Search for the cell housing the specified text and yield its [x, y] center coordinate. 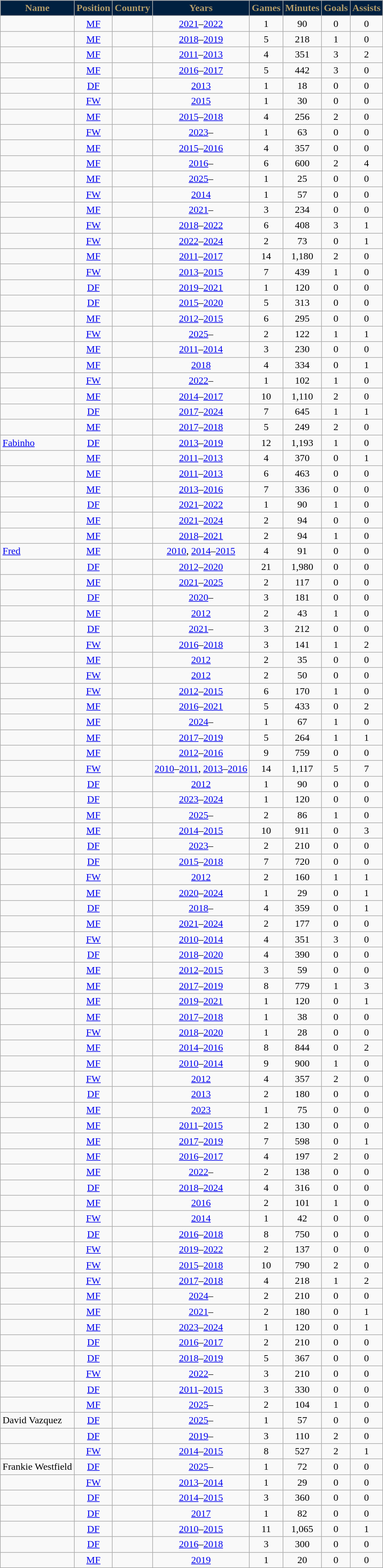
David Vazquez [38, 1420]
212 [302, 629]
21 [266, 567]
197 [302, 1156]
2018–2022 [201, 225]
170 [302, 691]
1,117 [302, 769]
Position [93, 8]
67 [302, 722]
750 [302, 1234]
2014–2017 [201, 396]
2020– [201, 598]
Country [133, 8]
2018–2021 [201, 536]
2010–2015 [201, 1529]
Frankie Westfield [38, 1467]
2019– [201, 1435]
2011–2017 [201, 256]
2018 [201, 365]
645 [302, 411]
63 [302, 132]
2012–2020 [201, 567]
2013–2016 [201, 489]
900 [302, 1063]
2019 [201, 1560]
177 [302, 923]
59 [302, 970]
86 [302, 815]
336 [302, 489]
181 [302, 598]
117 [302, 582]
35 [302, 660]
2021–2025 [201, 582]
256 [302, 117]
408 [302, 225]
2023 [201, 1110]
Minutes [302, 8]
30 [302, 101]
2013–2014 [201, 1482]
138 [302, 1172]
2017 [201, 1513]
130 [302, 1125]
911 [302, 830]
360 [302, 1498]
779 [302, 986]
110 [302, 1435]
43 [302, 613]
316 [302, 1188]
25 [302, 179]
38 [302, 1017]
359 [302, 908]
28 [302, 1032]
2015–2020 [201, 303]
334 [302, 365]
2013–2015 [201, 272]
600 [302, 163]
2016 [201, 1203]
759 [302, 753]
295 [302, 318]
2016– [201, 163]
12 [266, 442]
300 [302, 1544]
42 [302, 1219]
264 [302, 738]
844 [302, 1048]
2019–2022 [201, 1250]
2010–2011, 2013–2016 [201, 769]
2015 [201, 101]
1,065 [302, 1529]
720 [302, 861]
390 [302, 955]
2011–2014 [201, 349]
104 [302, 1405]
141 [302, 644]
234 [302, 210]
1,193 [302, 442]
2015–2016 [201, 148]
Years [201, 8]
1,980 [302, 567]
370 [302, 458]
91 [302, 551]
2018–2024 [201, 1188]
Fred [38, 551]
Name [38, 8]
330 [302, 1389]
160 [302, 877]
75 [302, 1110]
598 [302, 1141]
790 [302, 1265]
2010, 2014–2015 [201, 551]
463 [302, 474]
367 [302, 1358]
Games [266, 8]
2017–2024 [201, 411]
82 [302, 1513]
442 [302, 70]
2016–2021 [201, 707]
439 [302, 272]
527 [302, 1451]
1,110 [302, 396]
249 [302, 427]
11 [266, 1529]
50 [302, 675]
2012–2016 [201, 753]
2022–2024 [201, 241]
102 [302, 380]
2014–2016 [201, 1048]
2020–2024 [201, 892]
313 [302, 303]
1,180 [302, 256]
Goals [336, 8]
72 [302, 1467]
Assists [366, 8]
101 [302, 1203]
230 [302, 349]
20 [302, 1560]
18 [302, 86]
122 [302, 334]
73 [302, 241]
Fabinho [38, 442]
137 [302, 1250]
2013–2019 [201, 442]
433 [302, 707]
2018– [201, 908]
